Identify which cell holds the provided text, then report its (X, Y) central coordinate. 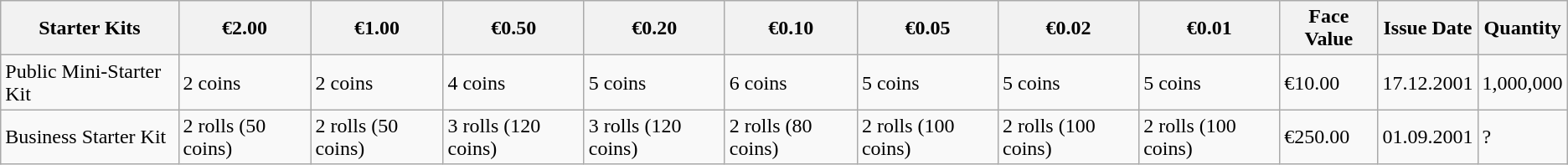
€0.02 (1068, 28)
€2.00 (245, 28)
€0.01 (1210, 28)
6 coins (791, 82)
€0.05 (927, 28)
2 rolls (80 coins) (791, 137)
€0.50 (513, 28)
Business Starter Kit (90, 137)
Public Mini-Starter Kit (90, 82)
1,000,000 (1523, 82)
17.12.2001 (1427, 82)
Face Value (1328, 28)
€1.00 (377, 28)
€250.00 (1328, 137)
Starter Kits (90, 28)
€0.10 (791, 28)
€10.00 (1328, 82)
01.09.2001 (1427, 137)
€0.20 (654, 28)
Issue Date (1427, 28)
Quantity (1523, 28)
4 coins (513, 82)
? (1523, 137)
